Determine the [x, y] coordinate at the center of the cell enclosing the given text.  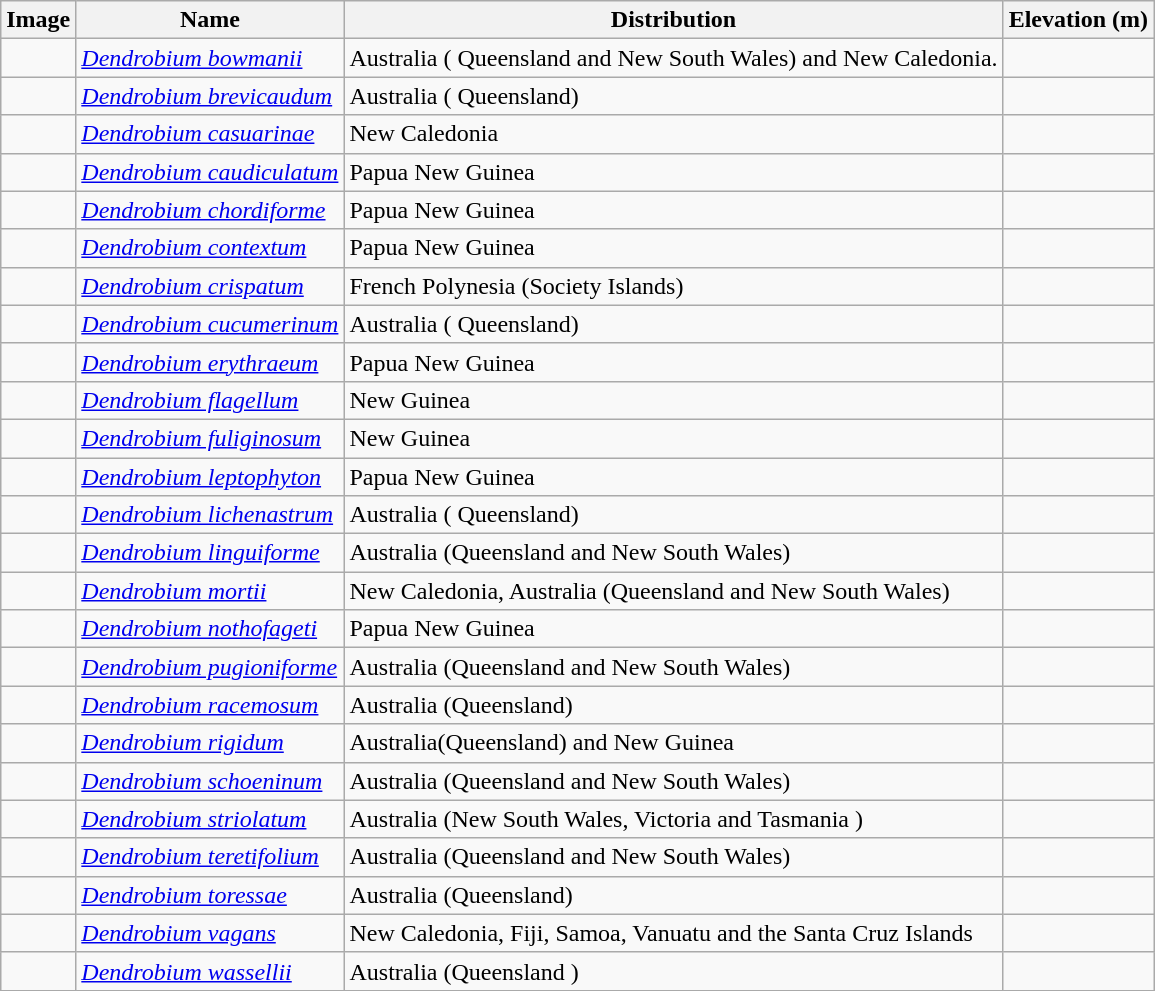
Dendrobium erythraeum [210, 362]
Australia(Queensland) and New Guinea [674, 743]
Name [210, 20]
Dendrobium schoeninum [210, 781]
Australia (Queensland ) [674, 971]
Dendrobium casuarinae [210, 134]
New Caledonia [674, 134]
Dendrobium pugioniforme [210, 667]
Dendrobium racemosum [210, 705]
Dendrobium lichenastrum [210, 515]
Dendrobium teretifolium [210, 857]
Dendrobium linguiforme [210, 553]
Elevation (m) [1078, 20]
Dendrobium crispatum [210, 286]
Dendrobium flagellum [210, 400]
Dendrobium striolatum [210, 819]
New Caledonia, Fiji, Samoa, Vanuatu and the Santa Cruz Islands [674, 933]
Australia ( Queensland and New South Wales) and New Caledonia. [674, 58]
Dendrobium chordiforme [210, 210]
Dendrobium cucumerinum [210, 324]
Dendrobium brevicaudum [210, 96]
French Polynesia (Society Islands) [674, 286]
Dendrobium nothofageti [210, 629]
Dendrobium mortii [210, 591]
Image [38, 20]
Dendrobium bowmanii [210, 58]
Australia (New South Wales, Victoria and Tasmania ) [674, 819]
Dendrobium contextum [210, 248]
Distribution [674, 20]
Dendrobium rigidum [210, 743]
Dendrobium vagans [210, 933]
Dendrobium caudiculatum [210, 172]
New Caledonia, Australia (Queensland and New South Wales) [674, 591]
Dendrobium fuliginosum [210, 438]
Dendrobium toressae [210, 895]
Dendrobium wassellii [210, 971]
Dendrobium leptophyton [210, 477]
